Return the (X, Y) coordinate for the center point of the cell that contains the specified text.  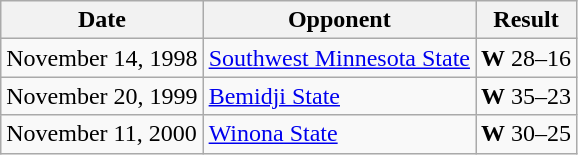
Southwest Minnesota State (339, 58)
W 30–25 (526, 134)
W 35–23 (526, 96)
November 11, 2000 (102, 134)
Opponent (339, 20)
Winona State (339, 134)
Date (102, 20)
Result (526, 20)
November 20, 1999 (102, 96)
November 14, 1998 (102, 58)
W 28–16 (526, 58)
Bemidji State (339, 96)
